Return the (X, Y) coordinate for the center point of the cell that contains the specified text.  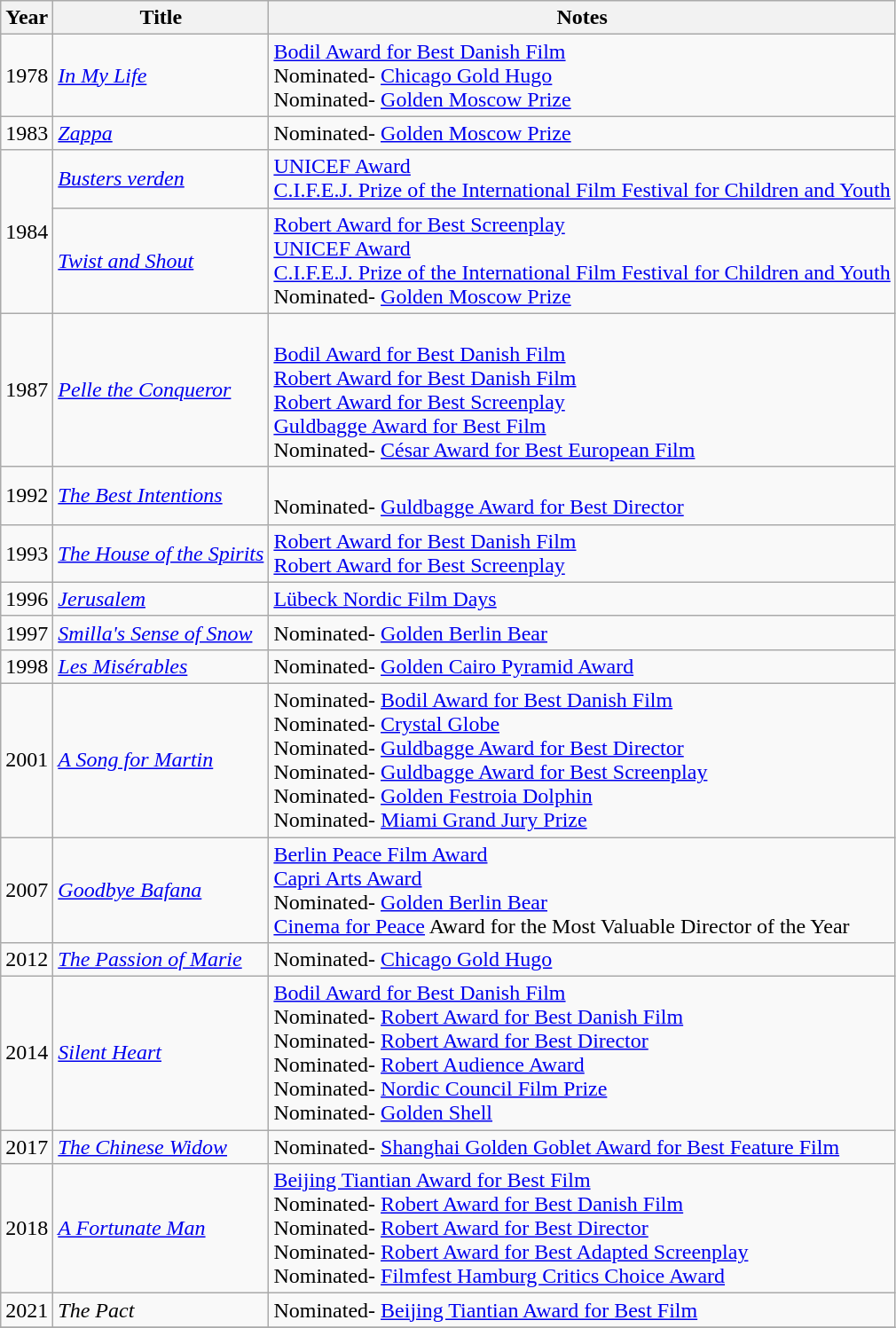
Berlin Peace Film AwardCapri Arts AwardNominated- Golden Berlin BearCinema for Peace Award for the Most Valuable Director of the Year (582, 891)
1997 (27, 633)
2012 (27, 960)
1998 (27, 666)
Busters verden (161, 179)
Nominated- Beijing Tiantian Award for Best Film (582, 1310)
Pelle the Conqueror (161, 390)
A Song for Martin (161, 759)
Nominated- Chicago Gold Hugo (582, 960)
UNICEF AwardC.I.F.E.J. Prize of the International Film Festival for Children and Youth (582, 179)
2017 (27, 1147)
In My Life (161, 75)
2018 (27, 1229)
1996 (27, 599)
Nominated- Golden Cairo Pyramid Award (582, 666)
Robert Award for Best Danish FilmRobert Award for Best Screenplay (582, 554)
1983 (27, 133)
Zappa (161, 133)
Twist and Shout (161, 261)
Notes (582, 18)
Nominated- Guldbagge Award for Best Director (582, 495)
Les Misérables (161, 666)
1978 (27, 75)
The Best Intentions (161, 495)
2014 (27, 1054)
The Pact (161, 1310)
1987 (27, 390)
2007 (27, 891)
Goodbye Bafana (161, 891)
Nominated- Shanghai Golden Goblet Award for Best Feature Film (582, 1147)
Nominated- Golden Moscow Prize (582, 133)
1993 (27, 554)
Smilla's Sense of Snow (161, 633)
2001 (27, 759)
The Passion of Marie (161, 960)
The Chinese Widow (161, 1147)
Nominated- Golden Berlin Bear (582, 633)
1992 (27, 495)
Robert Award for Best ScreenplayUNICEF AwardC.I.F.E.J. Prize of the International Film Festival for Children and YouthNominated- Golden Moscow Prize (582, 261)
A Fortunate Man (161, 1229)
Jerusalem (161, 599)
Lübeck Nordic Film Days (582, 599)
2021 (27, 1310)
Bodil Award for Best Danish FilmNominated- Chicago Gold HugoNominated- Golden Moscow Prize (582, 75)
Silent Heart (161, 1054)
The House of the Spirits (161, 554)
1984 (27, 232)
Year (27, 18)
Title (161, 18)
